Pinpoint the cell where the given text exists, returning its [x, y] midpoint coordinate. 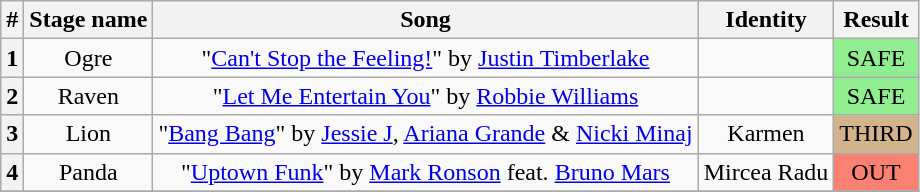
Panda [88, 172]
Mircea Radu [766, 172]
Raven [88, 96]
2 [12, 96]
Lion [88, 134]
"Uptown Funk" by Mark Ronson feat. Bruno Mars [426, 172]
# [12, 20]
"Bang Bang" by Jessie J, Ariana Grande & Nicki Minaj [426, 134]
"Can't Stop the Feeling!" by Justin Timberlake [426, 58]
Karmen [766, 134]
Identity [766, 20]
Result [876, 20]
Stage name [88, 20]
Ogre [88, 58]
"Let Me Entertain You" by Robbie Williams [426, 96]
OUT [876, 172]
THIRD [876, 134]
Song [426, 20]
4 [12, 172]
3 [12, 134]
1 [12, 58]
